Return [X, Y] of the center of cell containing provided text 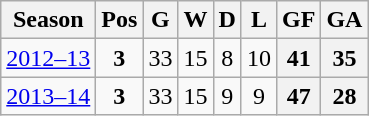
2013–14 [48, 96]
Pos [120, 20]
47 [298, 96]
D [227, 20]
G [160, 20]
GF [298, 20]
35 [344, 58]
GA [344, 20]
2012–13 [48, 58]
8 [227, 58]
Season [48, 20]
41 [298, 58]
W [196, 20]
10 [258, 58]
28 [344, 96]
L [258, 20]
